Return the [x, y] coordinate for the center point of the cell that contains the specified text.  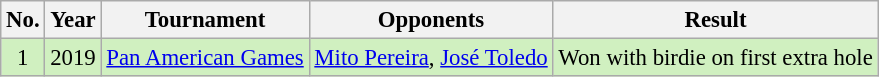
1 [23, 58]
Result [716, 20]
Won with birdie on first extra hole [716, 58]
Year [73, 20]
2019 [73, 58]
Opponents [431, 20]
Tournament [205, 20]
No. [23, 20]
Pan American Games [205, 58]
Mito Pereira, José Toledo [431, 58]
